Detect which cell encompasses the target text, then output its (x, y) center coordinate. 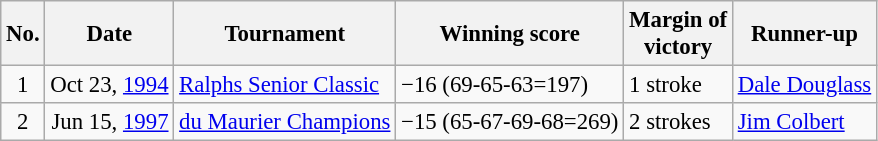
No. (23, 34)
−15 (65-67-69-68=269) (510, 122)
2 (23, 122)
−16 (69-65-63=197) (510, 85)
Dale Douglass (804, 85)
Runner-up (804, 34)
Oct 23, 1994 (110, 85)
du Maurier Champions (285, 122)
Date (110, 34)
1 (23, 85)
2 strokes (678, 122)
Margin ofvictory (678, 34)
Ralphs Senior Classic (285, 85)
Winning score (510, 34)
1 stroke (678, 85)
Tournament (285, 34)
Jim Colbert (804, 122)
Jun 15, 1997 (110, 122)
